Return [x, y] of the center of cell containing provided text 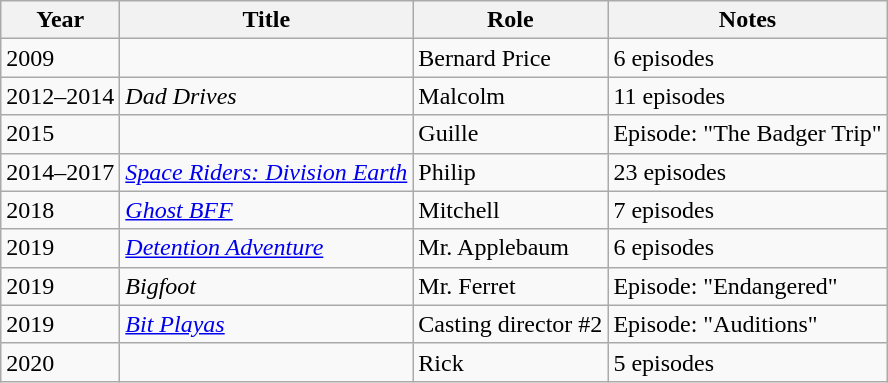
2015 [60, 134]
5 episodes [748, 362]
Bigfoot [266, 286]
Year [60, 20]
Notes [748, 20]
Role [510, 20]
Bernard Price [510, 58]
7 episodes [748, 210]
Guille [510, 134]
Detention Adventure [266, 248]
2020 [60, 362]
11 episodes [748, 96]
Rick [510, 362]
Philip [510, 172]
Ghost BFF [266, 210]
Casting director #2 [510, 324]
Bit Playas [266, 324]
Mitchell [510, 210]
2018 [60, 210]
2009 [60, 58]
Space Riders: Division Earth [266, 172]
Episode: "Auditions" [748, 324]
23 episodes [748, 172]
Episode: "Endangered" [748, 286]
2014–2017 [60, 172]
2012–2014 [60, 96]
Mr. Ferret [510, 286]
Title [266, 20]
Episode: "The Badger Trip" [748, 134]
Malcolm [510, 96]
Mr. Applebaum [510, 248]
Dad Drives [266, 96]
